Identify which cell holds the provided text, then report its [x, y] central coordinate. 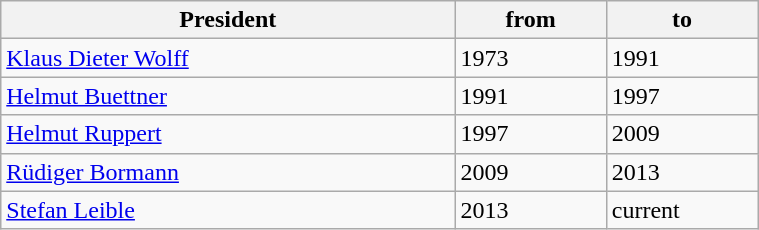
current [682, 210]
from [530, 20]
Rüdiger Bormann [228, 172]
Stefan Leible [228, 210]
Helmut Buettner [228, 96]
Helmut Ruppert [228, 134]
Klaus Dieter Wolff [228, 58]
President [228, 20]
1973 [530, 58]
to [682, 20]
